Determine the (x, y) coordinate at the center of the cell enclosing the given text.  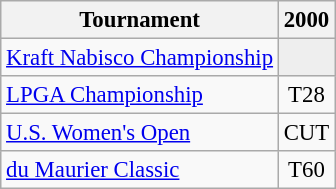
Kraft Nabisco Championship (140, 58)
Tournament (140, 20)
LPGA Championship (140, 95)
2000 (306, 20)
U.S. Women's Open (140, 133)
T28 (306, 95)
T60 (306, 170)
du Maurier Classic (140, 170)
CUT (306, 133)
